Locate the cell with the specified text and output its (x, y) center coordinate. 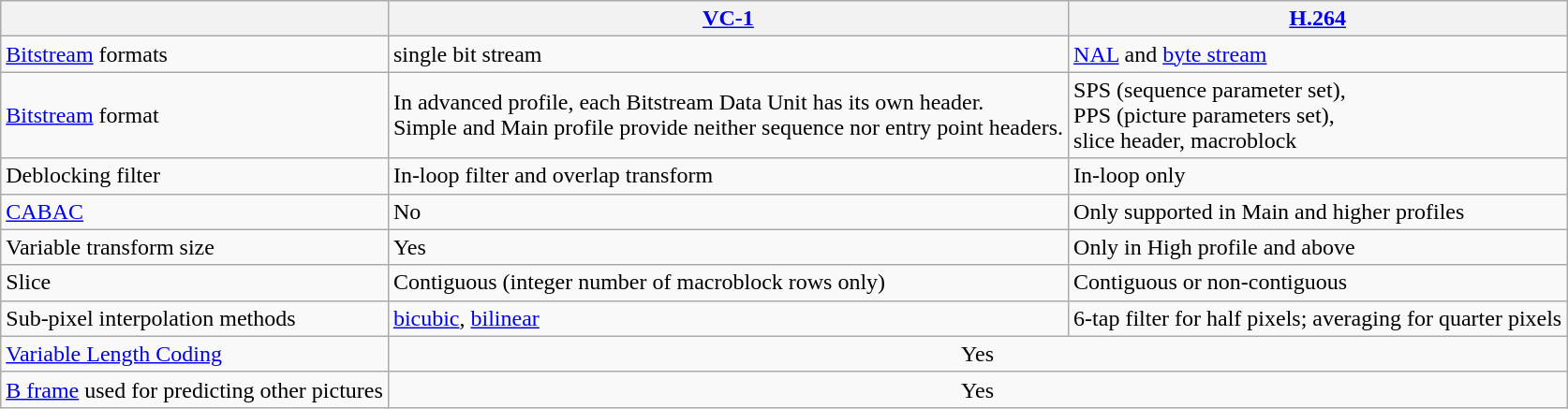
Variable Length Coding (195, 354)
No (728, 212)
Variable transform size (195, 247)
In advanced profile, each Bitstream Data Unit has its own header.Simple and Main profile provide neither sequence nor entry point headers. (728, 115)
single bit stream (728, 54)
In-loop only (1318, 176)
Only supported in Main and higher profiles (1318, 212)
Contiguous (integer number of macroblock rows only) (728, 283)
Contiguous or non-contiguous (1318, 283)
bicubic, bilinear (728, 318)
Sub-pixel interpolation methods (195, 318)
VC-1 (728, 19)
Bitstream format (195, 115)
B frame used for predicting other pictures (195, 389)
CABAC (195, 212)
Bitstream formats (195, 54)
6-tap filter for half pixels; averaging for quarter pixels (1318, 318)
Only in High profile and above (1318, 247)
NAL and byte stream (1318, 54)
Slice (195, 283)
SPS (sequence parameter set), PPS (picture parameters set), slice header, macroblock (1318, 115)
In-loop filter and overlap transform (728, 176)
H.264 (1318, 19)
Deblocking filter (195, 176)
